Locate the cell with the specified text and output its [X, Y] center coordinate. 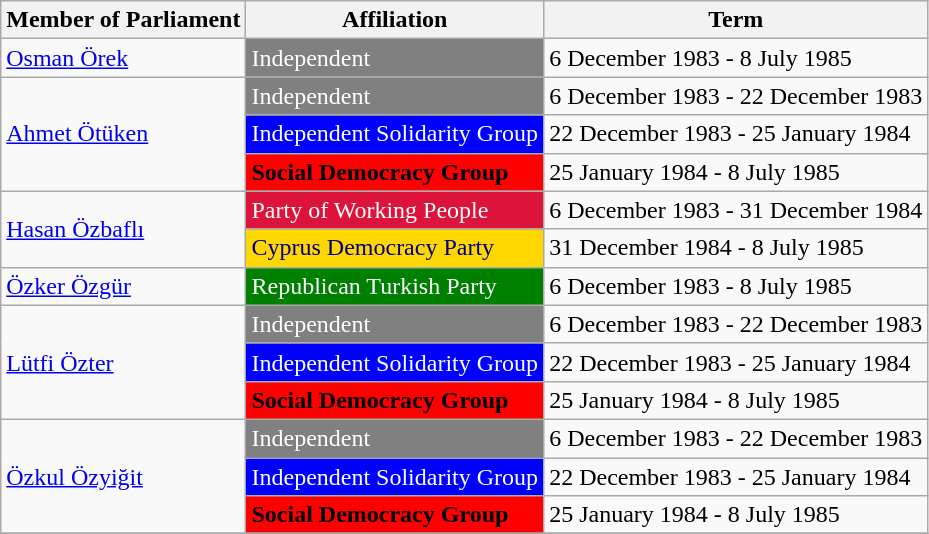
Cyprus Democracy Party [395, 248]
Ahmet Ötüken [124, 134]
Affiliation [395, 20]
Lütfi Özter [124, 362]
Özkul Özyiğit [124, 476]
Term [736, 20]
Member of Parliament [124, 20]
6 December 1983 - 31 December 1984 [736, 210]
Republican Turkish Party [395, 286]
Hasan Özbaflı [124, 229]
Party of Working People [395, 210]
Osman Örek [124, 58]
31 December 1984 - 8 July 1985 [736, 248]
Özker Özgür [124, 286]
